Output the (X, Y) coordinate of the center of the cell containing the given text.  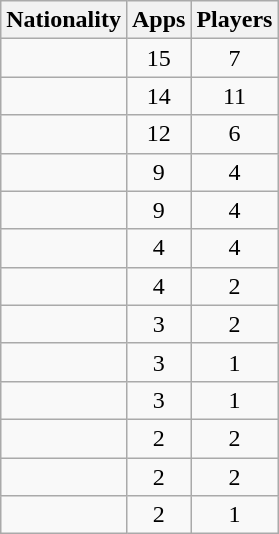
Nationality (64, 20)
Players (234, 20)
6 (234, 134)
12 (158, 134)
11 (234, 96)
15 (158, 58)
14 (158, 96)
Apps (158, 20)
7 (234, 58)
